Return the (x, y) coordinate for the center point of the cell that contains the specified text.  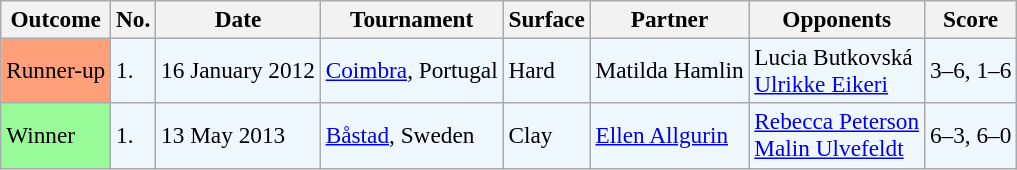
Winner (56, 136)
Lucia Butkovská Ulrikke Eikeri (837, 70)
No. (134, 19)
Ellen Allgurin (670, 136)
Partner (670, 19)
Outcome (56, 19)
Date (238, 19)
3–6, 1–6 (970, 70)
Matilda Hamlin (670, 70)
Tournament (412, 19)
6–3, 6–0 (970, 136)
Opponents (837, 19)
Score (970, 19)
Rebecca Peterson Malin Ulvefeldt (837, 136)
Båstad, Sweden (412, 136)
13 May 2013 (238, 136)
16 January 2012 (238, 70)
Surface (546, 19)
Coimbra, Portugal (412, 70)
Clay (546, 136)
Runner-up (56, 70)
Hard (546, 70)
